Scan for the cell matching the given text and deliver its [X, Y] coordinate at center. 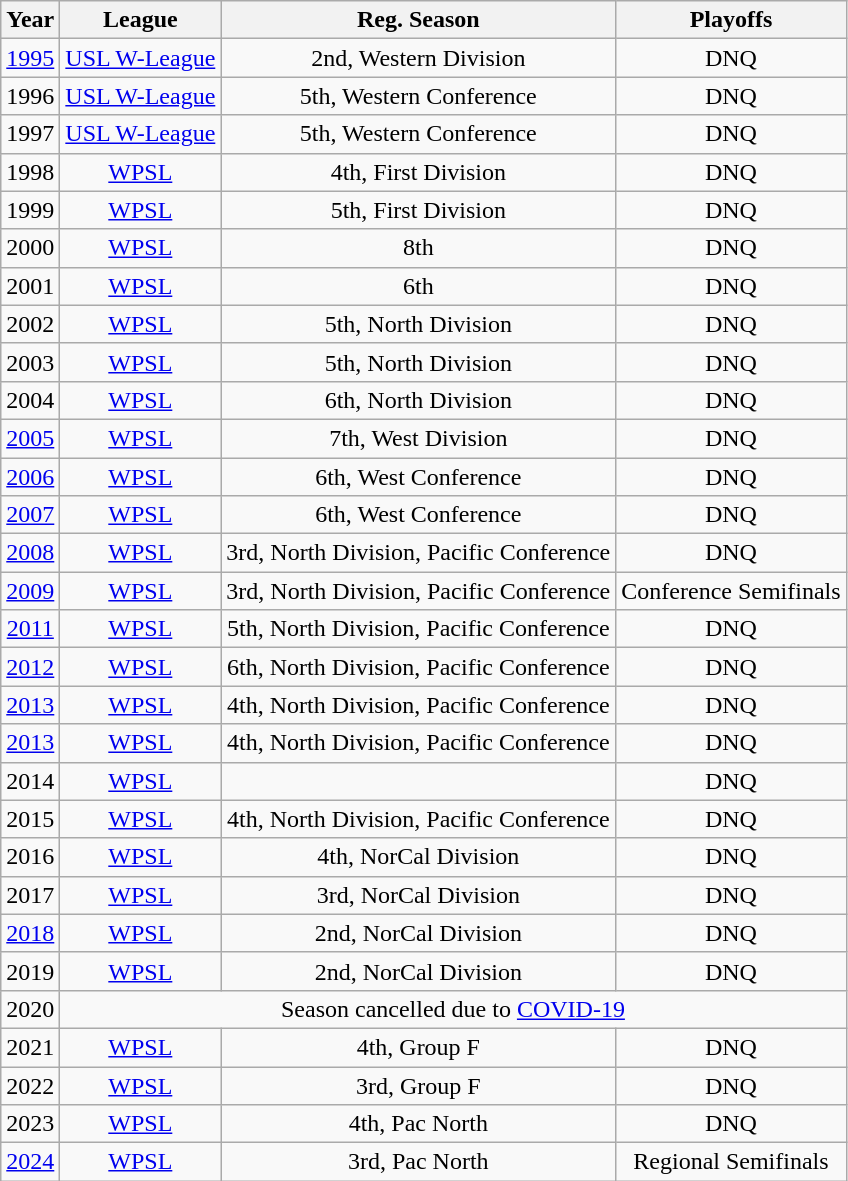
2014 [30, 781]
2021 [30, 1047]
8th [418, 248]
2012 [30, 667]
6th [418, 286]
1996 [30, 96]
3rd, NorCal Division [418, 895]
2007 [30, 515]
3rd, Pac North [418, 1162]
2009 [30, 591]
2005 [30, 438]
3rd, Group F [418, 1085]
2023 [30, 1124]
Year [30, 20]
1995 [30, 58]
2024 [30, 1162]
6th, North Division, Pacific Conference [418, 667]
2020 [30, 1009]
5th, First Division [418, 210]
2nd, Western Division [418, 58]
2004 [30, 400]
Conference Semifinals [731, 591]
Season cancelled due to COVID-19 [453, 1009]
1998 [30, 172]
Reg. Season [418, 20]
2016 [30, 857]
2006 [30, 477]
1999 [30, 210]
4th, Group F [418, 1047]
2015 [30, 819]
Playoffs [731, 20]
2011 [30, 629]
2000 [30, 248]
2022 [30, 1085]
4th, Pac North [418, 1124]
League [140, 20]
Regional Semifinals [731, 1162]
2001 [30, 286]
2003 [30, 362]
5th, North Division, Pacific Conference [418, 629]
4th, NorCal Division [418, 857]
2017 [30, 895]
2018 [30, 933]
7th, West Division [418, 438]
2019 [30, 971]
1997 [30, 134]
4th, First Division [418, 172]
6th, North Division [418, 400]
2002 [30, 324]
2008 [30, 553]
